Return the (x, y) coordinate for the center point of the cell that contains the specified text.  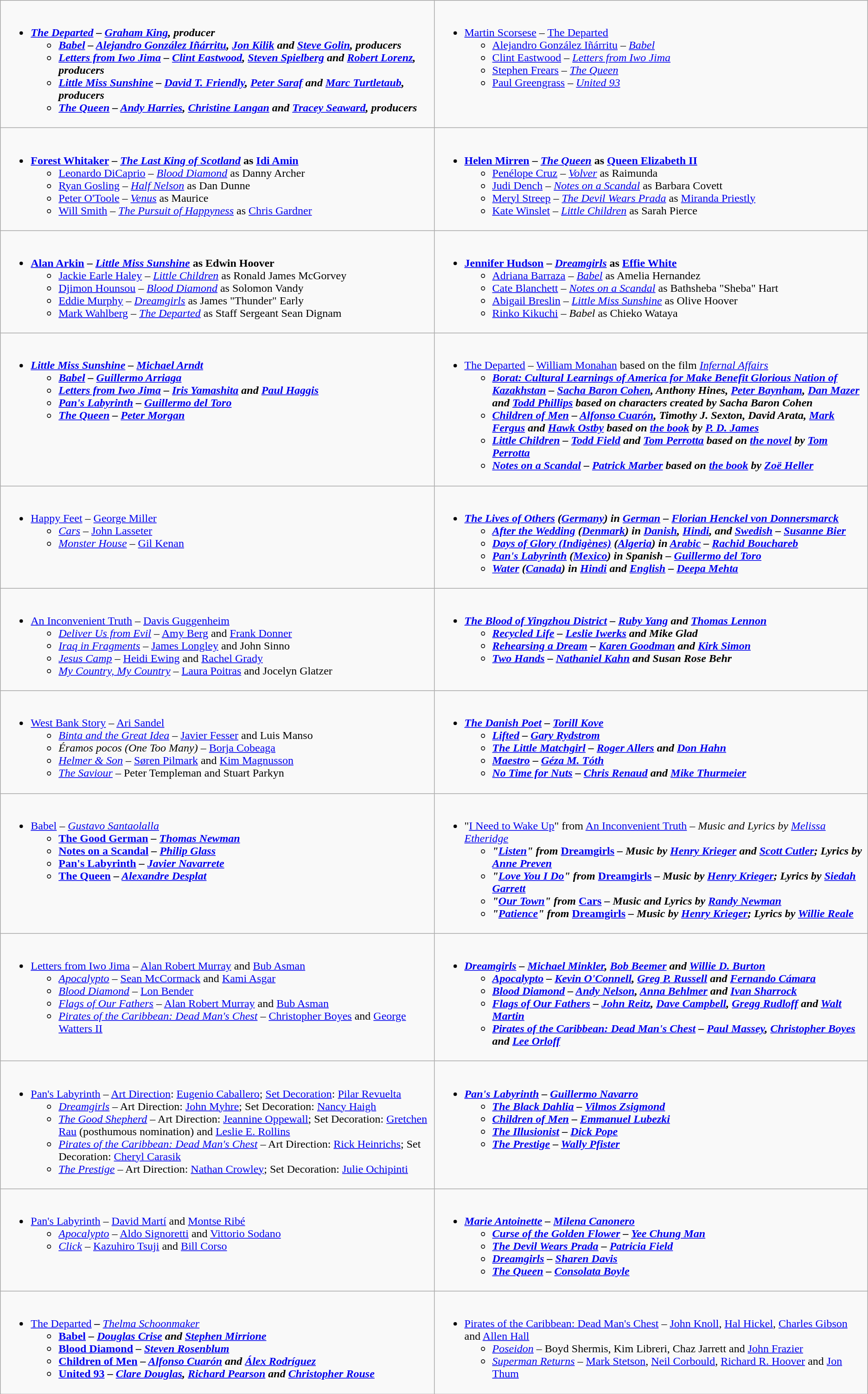
Happy Feet – George MillerCars – John LasseterMonster House – Gil Kenan (217, 537)
Pan's Labyrinth – David Martí and Montse RibéApocalypto – Aldo Signoretti and Vittorio SodanoClick – Kazuhiro Tsuji and Bill Corso (217, 1240)
